From the cell containing the given text, extract its center point as (x, y) coordinate. 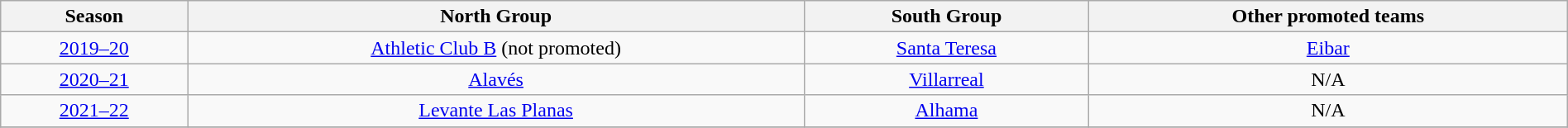
Villarreal (946, 79)
North Group (496, 17)
Eibar (1328, 48)
Other promoted teams (1328, 17)
Athletic Club B (not promoted) (496, 48)
Alhama (946, 111)
Season (94, 17)
South Group (946, 17)
2021–22 (94, 111)
2019–20 (94, 48)
2020–21 (94, 79)
Levante Las Planas (496, 111)
Alavés (496, 79)
Santa Teresa (946, 48)
